Capture the cell that displays the provided text and extract its [X, Y] central coordinate. 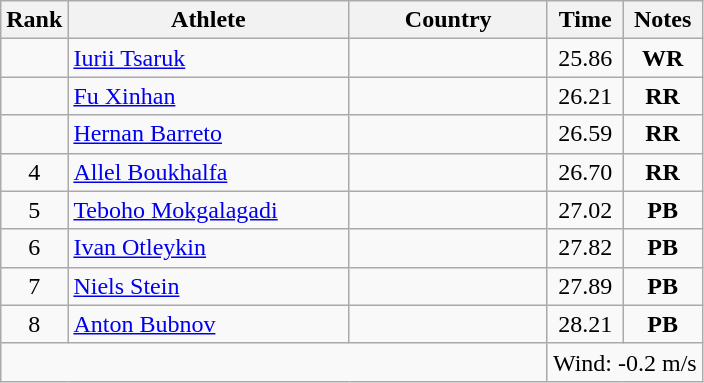
7 [34, 286]
28.21 [584, 324]
27.02 [584, 210]
Anton Bubnov [208, 324]
27.82 [584, 248]
26.70 [584, 172]
4 [34, 172]
8 [34, 324]
Notes [662, 20]
27.89 [584, 286]
26.21 [584, 96]
WR [662, 58]
Niels Stein [208, 286]
Iurii Tsaruk [208, 58]
Athlete [208, 20]
6 [34, 248]
Wind: -0.2 m/s [624, 362]
Teboho Mokgalagadi [208, 210]
Hernan Barreto [208, 134]
Time [584, 20]
25.86 [584, 58]
Country [448, 20]
Ivan Otleykin [208, 248]
Allel Boukhalfa [208, 172]
26.59 [584, 134]
Rank [34, 20]
Fu Xinhan [208, 96]
5 [34, 210]
